Provide the (x, y) coordinate of the cell's center where the given text is located.  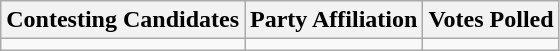
Party Affiliation (334, 20)
Votes Polled (491, 20)
Contesting Candidates (123, 20)
